Determine the [x, y] coordinate at the center of the cell enclosing the given text.  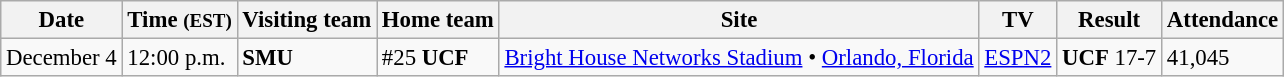
Attendance [1223, 20]
41,045 [1223, 58]
UCF 17-7 [1110, 58]
Bright House Networks Stadium • Orlando, Florida [739, 58]
TV [1018, 20]
Time (EST) [180, 20]
Date [62, 20]
ESPN2 [1018, 58]
December 4 [62, 58]
#25 UCF [438, 58]
Site [739, 20]
Home team [438, 20]
Result [1110, 20]
SMU [306, 58]
12:00 p.m. [180, 58]
Visiting team [306, 20]
